Determine the [X, Y] coordinate at the center of the cell enclosing the given text.  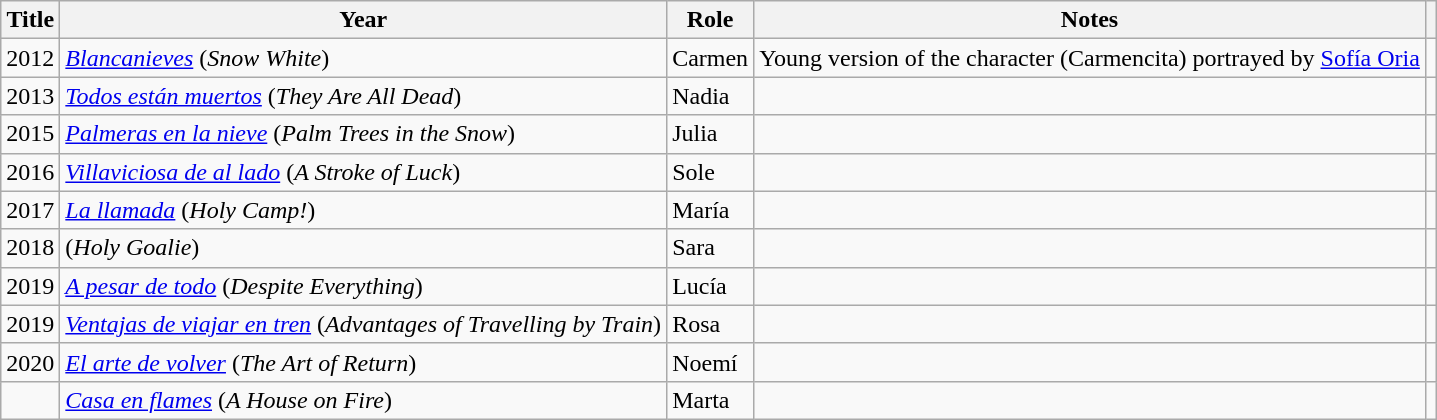
Carmen [710, 58]
2016 [30, 172]
Ventajas de viajar en tren (Advantages of Travelling by Train) [364, 324]
2020 [30, 362]
2017 [30, 210]
A pesar de todo (Despite Everything) [364, 286]
2018 [30, 248]
Lucía [710, 286]
Notes [1090, 20]
Blancanieves (Snow White) [364, 58]
2012 [30, 58]
Marta [710, 400]
La llamada (Holy Camp!) [364, 210]
(Holy Goalie) [364, 248]
María [710, 210]
Rosa [710, 324]
Sole [710, 172]
2013 [30, 96]
2015 [30, 134]
Julia [710, 134]
Todos están muertos (They Are All Dead) [364, 96]
Young version of the character (Carmencita) portrayed by Sofía Oria [1090, 58]
Sara [710, 248]
Casa en flames (A House on Fire) [364, 400]
Year [364, 20]
Title [30, 20]
El arte de volver (The Art of Return) [364, 362]
Villaviciosa de al lado (A Stroke of Luck) [364, 172]
Noemí [710, 362]
Nadia [710, 96]
Role [710, 20]
Palmeras en la nieve (Palm Trees in the Snow) [364, 134]
